Return (x, y) of the center of cell containing provided text 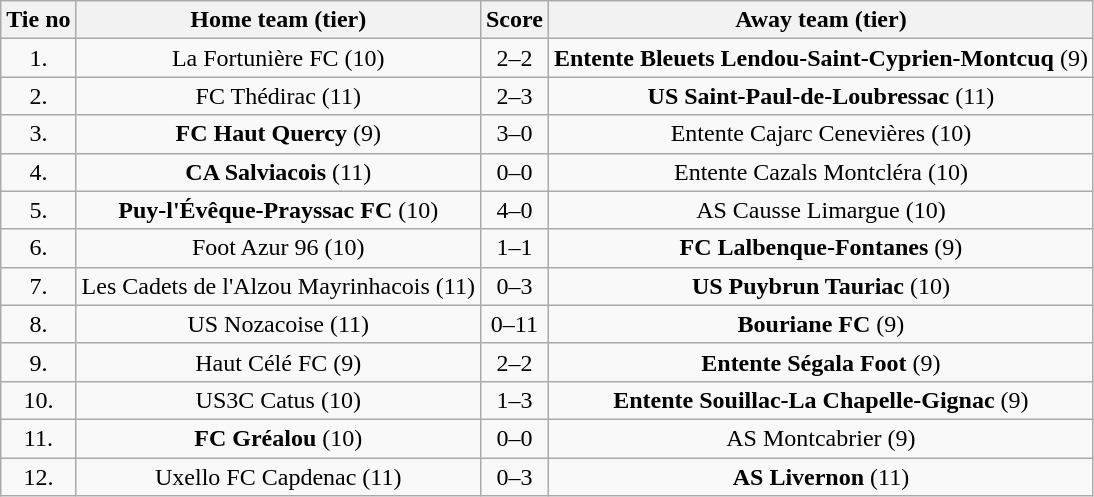
3–0 (514, 134)
4–0 (514, 210)
1. (38, 58)
La Fortunière FC (10) (278, 58)
0–11 (514, 324)
2–3 (514, 96)
US3C Catus (10) (278, 400)
1–1 (514, 248)
AS Montcabrier (9) (820, 438)
Home team (tier) (278, 20)
Tie no (38, 20)
5. (38, 210)
7. (38, 286)
Score (514, 20)
FC Haut Quercy (9) (278, 134)
Entente Cajarc Cenevières (10) (820, 134)
Entente Ségala Foot (9) (820, 362)
Puy-l'Évêque-Prayssac FC (10) (278, 210)
Haut Célé FC (9) (278, 362)
Les Cadets de l'Alzou Mayrinhacois (11) (278, 286)
AS Livernon (11) (820, 477)
Away team (tier) (820, 20)
CA Salviacois (11) (278, 172)
US Puybrun Tauriac (10) (820, 286)
Entente Bleuets Lendou-Saint-Cyprien-Montcuq (9) (820, 58)
Entente Souillac-La Chapelle-Gignac (9) (820, 400)
FC Lalbenque-Fontanes (9) (820, 248)
AS Causse Limargue (10) (820, 210)
1–3 (514, 400)
2. (38, 96)
FC Gréalou (10) (278, 438)
3. (38, 134)
8. (38, 324)
US Saint-Paul-de-Loubressac (11) (820, 96)
FC Thédirac (11) (278, 96)
Entente Cazals Montcléra (10) (820, 172)
Foot Azur 96 (10) (278, 248)
6. (38, 248)
12. (38, 477)
9. (38, 362)
10. (38, 400)
Uxello FC Capdenac (11) (278, 477)
Bouriane FC (9) (820, 324)
11. (38, 438)
US Nozacoise (11) (278, 324)
4. (38, 172)
